Return (X, Y) of the center of cell containing provided text 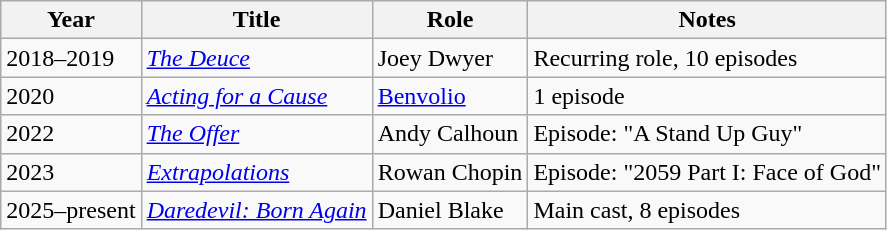
Acting for a Cause (256, 96)
Extrapolations (256, 172)
Notes (708, 20)
Episode: "2059 Part I: Face of God" (708, 172)
Andy Calhoun (450, 134)
2025–present (71, 210)
Main cast, 8 episodes (708, 210)
Episode: "A Stand Up Guy" (708, 134)
1 episode (708, 96)
Recurring role, 10 episodes (708, 58)
2022 (71, 134)
Rowan Chopin (450, 172)
2020 (71, 96)
Daniel Blake (450, 210)
Title (256, 20)
The Offer (256, 134)
Daredevil: Born Again (256, 210)
Role (450, 20)
The Deuce (256, 58)
Year (71, 20)
Joey Dwyer (450, 58)
Benvolio (450, 96)
2023 (71, 172)
2018–2019 (71, 58)
